Determine the [x, y] coordinate at the center of the cell enclosing the given text.  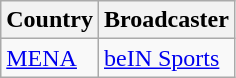
Broadcaster [166, 20]
beIN Sports [166, 58]
Country [50, 20]
MENA [50, 58]
